Pinpoint the cell where the given text exists, returning its (X, Y) midpoint coordinate. 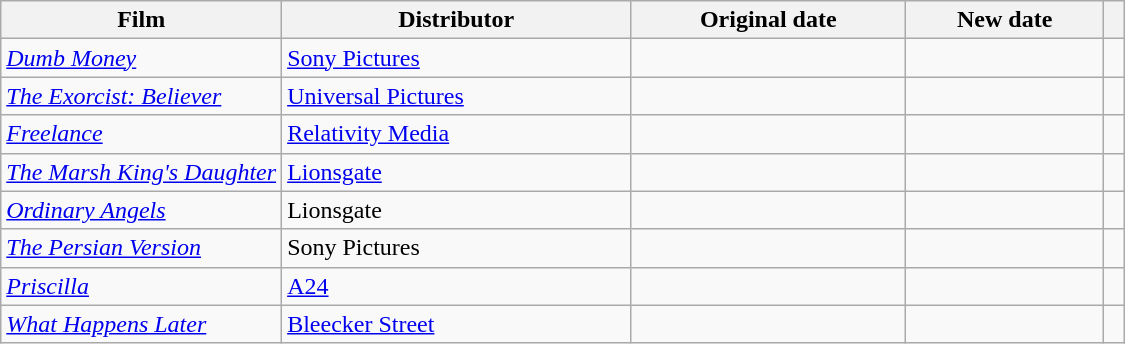
Ordinary Angels (142, 210)
Relativity Media (456, 134)
The Persian Version (142, 248)
Original date (768, 20)
A24 (456, 286)
The Exorcist: Believer (142, 96)
Film (142, 20)
Universal Pictures (456, 96)
Priscilla (142, 286)
Bleecker Street (456, 324)
Dumb Money (142, 58)
The Marsh King's Daughter (142, 172)
What Happens Later (142, 324)
New date (1005, 20)
Freelance (142, 134)
Distributor (456, 20)
